Search for the cell housing the specified text and yield its [X, Y] center coordinate. 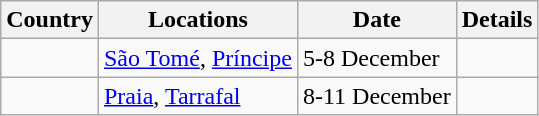
Country [50, 20]
5-8 December [376, 58]
Date [376, 20]
Praia, Tarrafal [198, 96]
Locations [198, 20]
Details [497, 20]
São Tomé, Príncipe [198, 58]
8-11 December [376, 96]
